Identify which cell holds the provided text, then report its [x, y] central coordinate. 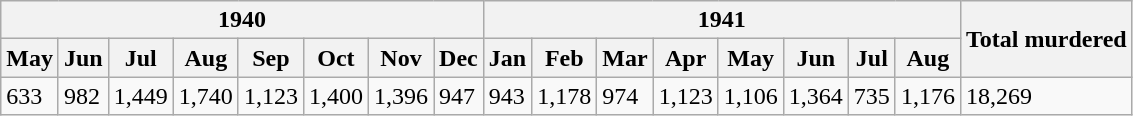
1,400 [336, 96]
Sep [270, 58]
Oct [336, 58]
1,364 [816, 96]
1,178 [564, 96]
735 [872, 96]
Apr [686, 58]
943 [507, 96]
947 [459, 96]
18,269 [1046, 96]
Nov [400, 58]
Dec [459, 58]
1,740 [206, 96]
Total murdered [1046, 39]
1,176 [928, 96]
Mar [625, 58]
Feb [564, 58]
982 [83, 96]
Jan [507, 58]
1,449 [140, 96]
1,106 [750, 96]
1940 [242, 20]
633 [30, 96]
1,396 [400, 96]
1941 [722, 20]
974 [625, 96]
